For the text-containing cell, return its midpoint in [X, Y] coordinate format. 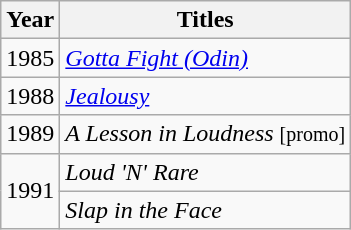
Slap in the Face [206, 210]
1989 [30, 134]
1988 [30, 96]
1991 [30, 191]
Gotta Fight (Odin) [206, 58]
Loud 'N' Rare [206, 172]
Year [30, 20]
Titles [206, 20]
A Lesson in Loudness [promo] [206, 134]
1985 [30, 58]
Jealousy [206, 96]
